Return (x, y) of the center of cell containing provided text 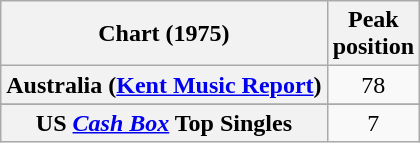
Chart (1975) (164, 34)
Peakposition (373, 34)
78 (373, 85)
7 (373, 123)
Australia (Kent Music Report) (164, 85)
US Cash Box Top Singles (164, 123)
